Search for the cell housing the specified text and yield its [x, y] center coordinate. 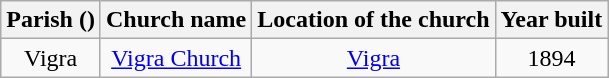
Year built [552, 20]
1894 [552, 58]
Parish () [51, 20]
Vigra Church [176, 58]
Location of the church [374, 20]
Church name [176, 20]
